Identify which cell holds the provided text, then report its (X, Y) central coordinate. 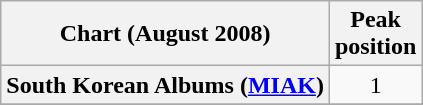
Peakposition (375, 34)
South Korean Albums (MIAK) (166, 85)
Chart (August 2008) (166, 34)
1 (375, 85)
